Capture the cell that displays the provided text and extract its (X, Y) central coordinate. 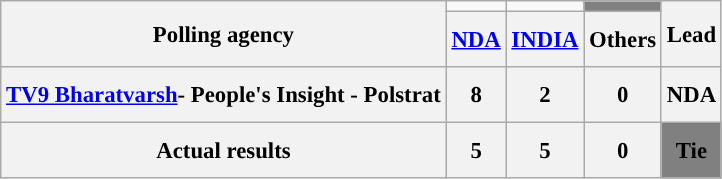
Tie (691, 151)
2 (545, 95)
TV9 Bharatvarsh- People's Insight - Polstrat (224, 95)
Actual results (224, 151)
Others (623, 40)
8 (476, 95)
INDIA (545, 40)
Polling agency (224, 34)
Lead (691, 34)
